Pinpoint the cell where the given text exists, returning its [x, y] midpoint coordinate. 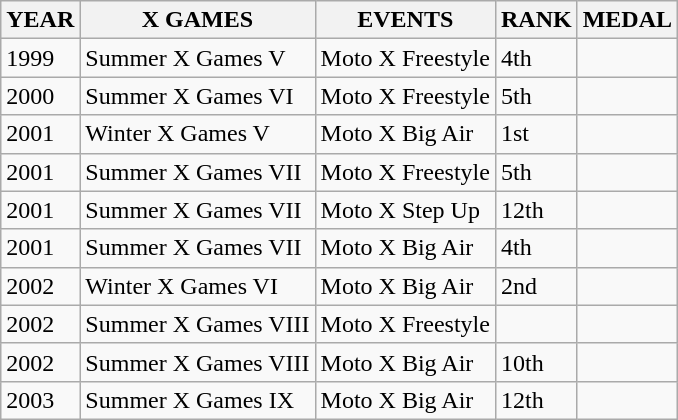
1st [536, 134]
10th [536, 362]
2003 [40, 400]
Winter X Games VI [198, 286]
Summer X Games V [198, 58]
1999 [40, 58]
YEAR [40, 20]
Moto X Step Up [405, 210]
2nd [536, 286]
X GAMES [198, 20]
EVENTS [405, 20]
MEDAL [627, 20]
2000 [40, 96]
RANK [536, 20]
Summer X Games IX [198, 400]
Winter X Games V [198, 134]
Summer X Games VI [198, 96]
